Determine the [x, y] coordinate at the center of the cell enclosing the given text.  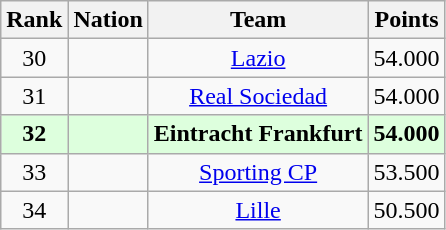
33 [34, 172]
Nation [108, 20]
Eintracht Frankfurt [258, 134]
Sporting CP [258, 172]
Real Sociedad [258, 96]
34 [34, 210]
Points [406, 20]
Rank [34, 20]
32 [34, 134]
Lille [258, 210]
Lazio [258, 58]
53.500 [406, 172]
Team [258, 20]
50.500 [406, 210]
31 [34, 96]
30 [34, 58]
